Determine the (X, Y) coordinate at the center of the cell enclosing the given text.  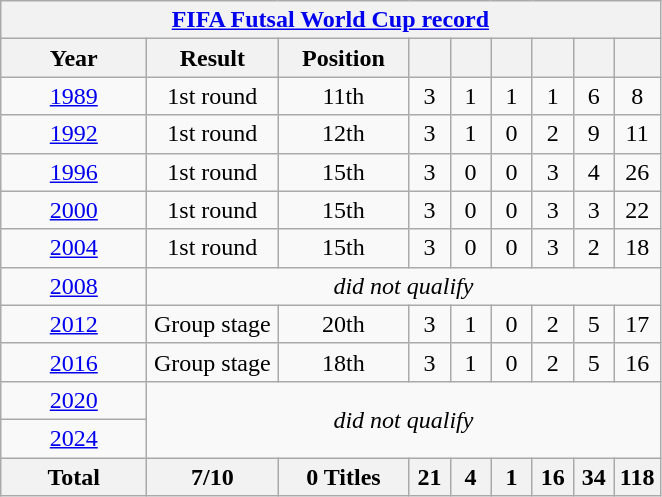
0 Titles (344, 477)
11 (637, 134)
20th (344, 324)
17 (637, 324)
2020 (74, 400)
8 (637, 96)
1996 (74, 172)
Position (344, 58)
2008 (74, 286)
18th (344, 362)
12th (344, 134)
Total (74, 477)
2024 (74, 438)
Result (212, 58)
2012 (74, 324)
34 (594, 477)
Year (74, 58)
2016 (74, 362)
26 (637, 172)
2004 (74, 248)
1992 (74, 134)
118 (637, 477)
7/10 (212, 477)
6 (594, 96)
1989 (74, 96)
11th (344, 96)
22 (637, 210)
21 (430, 477)
FIFA Futsal World Cup record (330, 20)
18 (637, 248)
2000 (74, 210)
9 (594, 134)
